Extract the [X, Y] coordinate from the center of the cell holding the provided text.  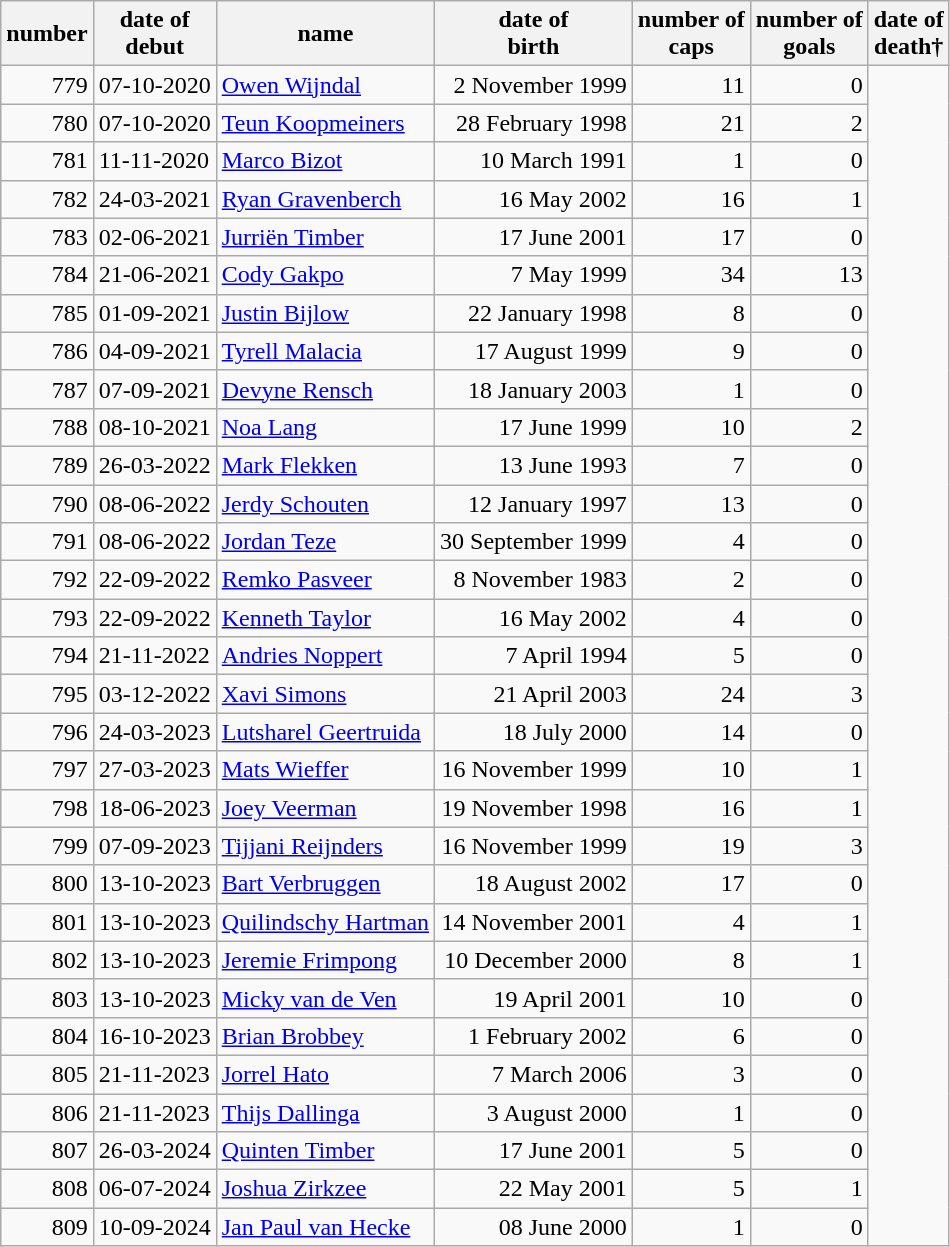
16-10-2023 [154, 1036]
792 [47, 580]
7 April 1994 [534, 656]
21 April 2003 [534, 694]
786 [47, 351]
17 June 1999 [534, 427]
08-10-2021 [154, 427]
798 [47, 808]
Lutsharel Geertruida [325, 732]
26-03-2022 [154, 465]
date ofdebut [154, 34]
Brian Brobbey [325, 1036]
Kenneth Taylor [325, 618]
19 April 2001 [534, 998]
793 [47, 618]
Devyne Rensch [325, 389]
783 [47, 237]
07-09-2021 [154, 389]
Jordan Teze [325, 542]
Noa Lang [325, 427]
787 [47, 389]
Ryan Gravenberch [325, 199]
799 [47, 846]
10 March 1991 [534, 161]
Bart Verbruggen [325, 884]
14 [691, 732]
780 [47, 123]
date ofbirth [534, 34]
13 June 1993 [534, 465]
22 May 2001 [534, 1189]
Tijjani Reijnders [325, 846]
06-07-2024 [154, 1189]
9 [691, 351]
26-03-2024 [154, 1151]
8 November 1983 [534, 580]
27-03-2023 [154, 770]
Owen Wijndal [325, 85]
08 June 2000 [534, 1227]
785 [47, 313]
Jurriën Timber [325, 237]
22 January 1998 [534, 313]
800 [47, 884]
14 November 2001 [534, 922]
04-09-2021 [154, 351]
Justin Bijlow [325, 313]
Mats Wieffer [325, 770]
Remko Pasveer [325, 580]
Teun Koopmeiners [325, 123]
2 November 1999 [534, 85]
Andries Noppert [325, 656]
806 [47, 1113]
Quinten Timber [325, 1151]
801 [47, 922]
789 [47, 465]
10-09-2024 [154, 1227]
11 [691, 85]
18-06-2023 [154, 808]
Joey Veerman [325, 808]
21-11-2022 [154, 656]
Mark Flekken [325, 465]
805 [47, 1074]
781 [47, 161]
782 [47, 199]
794 [47, 656]
18 August 2002 [534, 884]
7 May 1999 [534, 275]
797 [47, 770]
788 [47, 427]
7 [691, 465]
Jan Paul van Hecke [325, 1227]
796 [47, 732]
Joshua Zirkzee [325, 1189]
24 [691, 694]
Tyrell Malacia [325, 351]
02-06-2021 [154, 237]
3 August 2000 [534, 1113]
34 [691, 275]
24-03-2023 [154, 732]
Jerdy Schouten [325, 503]
Thijs Dallinga [325, 1113]
21 [691, 123]
803 [47, 998]
24-03-2021 [154, 199]
17 August 1999 [534, 351]
number ofcaps [691, 34]
1 February 2002 [534, 1036]
number [47, 34]
19 November 1998 [534, 808]
03-12-2022 [154, 694]
Micky van de Ven [325, 998]
807 [47, 1151]
28 February 1998 [534, 123]
name [325, 34]
802 [47, 960]
01-09-2021 [154, 313]
7 March 2006 [534, 1074]
Jorrel Hato [325, 1074]
18 July 2000 [534, 732]
11-11-2020 [154, 161]
Jeremie Frimpong [325, 960]
12 January 1997 [534, 503]
808 [47, 1189]
21-06-2021 [154, 275]
791 [47, 542]
779 [47, 85]
Quilindschy Hartman [325, 922]
19 [691, 846]
784 [47, 275]
Cody Gakpo [325, 275]
809 [47, 1227]
790 [47, 503]
18 January 2003 [534, 389]
07-09-2023 [154, 846]
Marco Bizot [325, 161]
Xavi Simons [325, 694]
10 December 2000 [534, 960]
date ofdeath† [908, 34]
30 September 1999 [534, 542]
6 [691, 1036]
795 [47, 694]
804 [47, 1036]
number ofgoals [809, 34]
